For the text-containing cell, return its midpoint in [x, y] coordinate format. 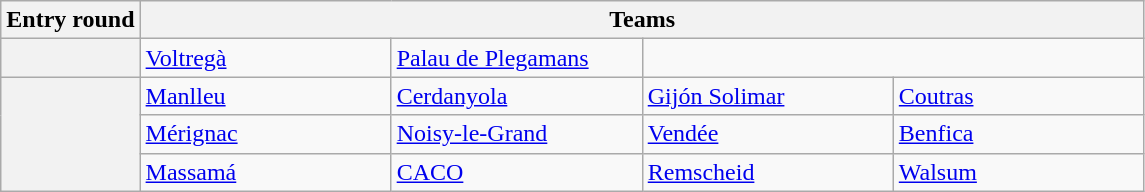
Gijón Solimar [768, 96]
Massamá [266, 172]
Entry round [70, 20]
Walsum [1018, 172]
CACO [516, 172]
Manlleu [266, 96]
Noisy-le-Grand [516, 134]
Coutras [1018, 96]
Mérignac [266, 134]
Benfica [1018, 134]
Voltregà [266, 58]
Vendée [768, 134]
Palau de Plegamans [516, 58]
Teams [642, 20]
Cerdanyola [516, 96]
Remscheid [768, 172]
